Return the [X, Y] coordinate for the center point of the cell that contains the specified text.  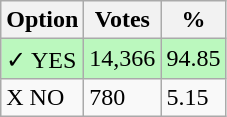
% [194, 20]
5.15 [194, 97]
Option [42, 20]
780 [122, 97]
94.85 [194, 59]
Votes [122, 20]
✓ YES [42, 59]
14,366 [122, 59]
X NO [42, 97]
